Return the (X, Y) coordinate for the center point of the cell that contains the specified text.  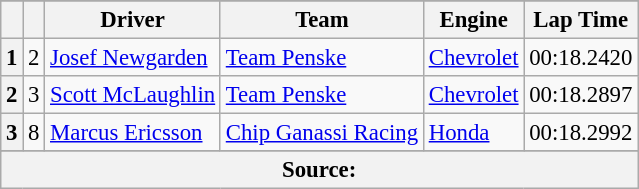
8 (34, 133)
00:18.2897 (581, 95)
Josef Newgarden (133, 58)
Engine (473, 20)
00:18.2420 (581, 58)
Source: (320, 170)
Scott McLaughlin (133, 95)
Honda (473, 133)
Lap Time (581, 20)
Team (322, 20)
1 (12, 58)
Marcus Ericsson (133, 133)
Driver (133, 20)
00:18.2992 (581, 133)
Chip Ganassi Racing (322, 133)
